From the cell containing the given text, extract its center point as [x, y] coordinate. 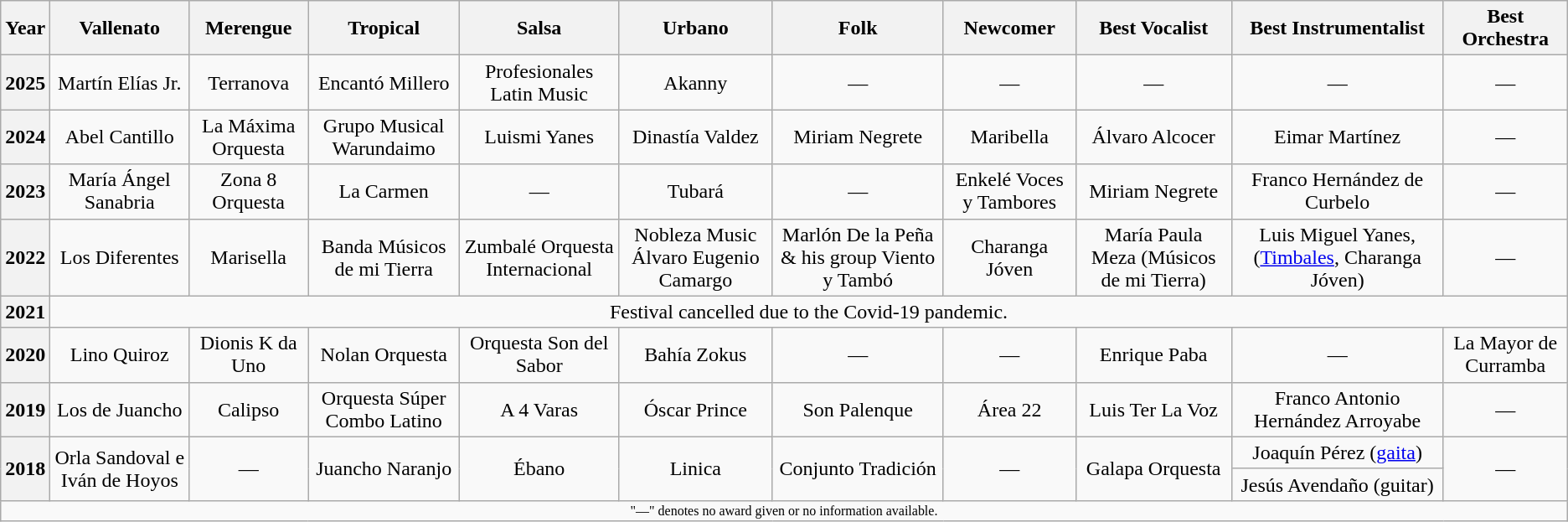
Ébano [539, 468]
Calipso [249, 409]
Juancho Naranjo [384, 468]
Los de Juancho [120, 409]
Conjunto Tradición [858, 468]
2024 [25, 137]
Lino Quiroz [120, 355]
Tubará [695, 191]
2025 [25, 82]
La Carmen [384, 191]
Salsa [539, 28]
A 4 Varas [539, 409]
Bahía Zokus [695, 355]
Charanga Jóven [1009, 257]
Newcomer [1009, 28]
2023 [25, 191]
Luis Miguel Yanes, (Timbales, Charanga Jóven) [1337, 257]
Dinastía Valdez [695, 137]
Merengue [249, 28]
Terranova [249, 82]
La Mayor de Curramba [1505, 355]
Óscar Prince [695, 409]
Profesionales Latin Music [539, 82]
Orquesta Súper Combo Latino [384, 409]
Son Palenque [858, 409]
Martín Elías Jr. [120, 82]
Akanny [695, 82]
2019 [25, 409]
María Ángel Sanabria [120, 191]
Best Instrumentalist [1337, 28]
Luis Ter La Voz [1153, 409]
Enkelé Voces y Tambores [1009, 191]
Zumbalé Orquesta Internacional [539, 257]
Encantó Millero [384, 82]
Franco Antonio Hernández Arroyabe [1337, 409]
Best Vocalist [1153, 28]
Franco Hernández de Curbelo [1337, 191]
2021 [25, 312]
La Máxima Orquesta [249, 137]
2022 [25, 257]
Year [25, 28]
Área 22 [1009, 409]
Grupo Musical Warundaimo [384, 137]
2018 [25, 468]
Álvaro Alcocer [1153, 137]
Vallenato [120, 28]
Eimar Martínez [1337, 137]
Folk [858, 28]
Banda Músicos de mi Tierra [384, 257]
Zona 8 Orquesta [249, 191]
Orquesta Son del Sabor [539, 355]
Jesús Avendaño (guitar) [1337, 484]
Joaquín Pérez (gaita) [1337, 452]
Marlón De la Peña & his group Viento y Tambó [858, 257]
Abel Cantillo [120, 137]
Los Diferentes [120, 257]
Orla Sandoval e Iván de Hoyos [120, 468]
Best Orchestra [1505, 28]
Linica [695, 468]
María Paula Meza (Músicos de mi Tierra) [1153, 257]
Maribella [1009, 137]
Tropical [384, 28]
Nolan Orquesta [384, 355]
Enrique Paba [1153, 355]
Nobleza Music Álvaro Eugenio Camargo [695, 257]
Urbano [695, 28]
Festival cancelled due to the Covid-19 pandemic. [809, 312]
Galapa Orquesta [1153, 468]
"—" denotes no award given or no information available. [784, 510]
Dionis K da Uno [249, 355]
Luismi Yanes [539, 137]
2020 [25, 355]
Marisella [249, 257]
